Locate the cell with the specified text and output its (x, y) center coordinate. 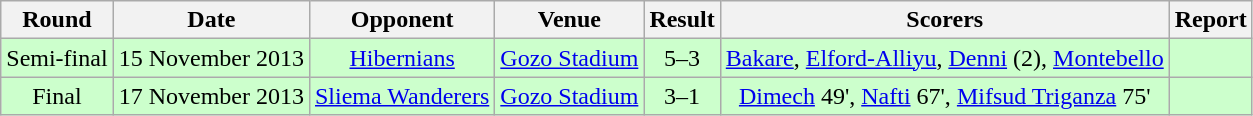
Result (682, 20)
Dimech 49', Nafti 67', Mifsud Triganza 75' (944, 96)
3–1 (682, 96)
Hibernians (402, 58)
Bakare, Elford-Alliyu, Denni (2), Montebello (944, 58)
Opponent (402, 20)
17 November 2013 (211, 96)
Date (211, 20)
Semi-final (57, 58)
15 November 2013 (211, 58)
Venue (570, 20)
5–3 (682, 58)
Round (57, 20)
Sliema Wanderers (402, 96)
Report (1210, 20)
Final (57, 96)
Scorers (944, 20)
